Extract the (x, y) coordinate from the center of the cell holding the provided text.  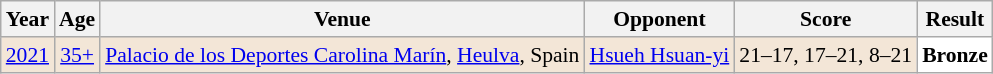
35+ (77, 55)
Result (955, 19)
Bronze (955, 55)
Hsueh Hsuan-yi (659, 55)
Palacio de los Deportes Carolina Marín, Heulva, Spain (342, 55)
Score (826, 19)
2021 (28, 55)
Venue (342, 19)
Year (28, 19)
Opponent (659, 19)
Age (77, 19)
21–17, 17–21, 8–21 (826, 55)
